Locate the cell with the specified text and output its [x, y] center coordinate. 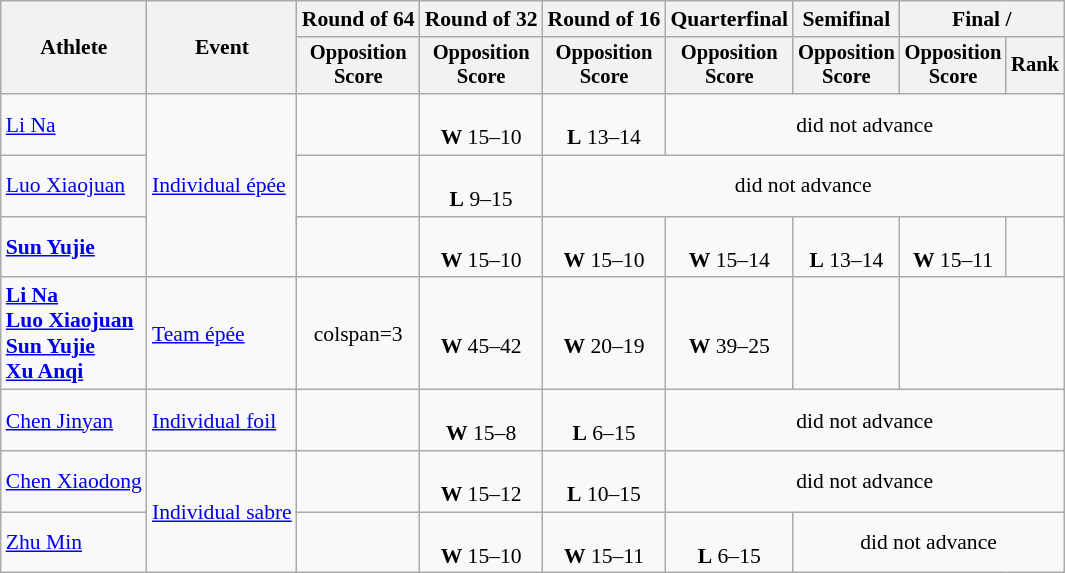
colspan=3 [358, 334]
Li NaLuo XiaojuanSun YujieXu Anqi [74, 334]
W 39–25 [729, 334]
Quarterfinal [729, 19]
Individual sabre [222, 512]
W 45–42 [482, 334]
Round of 16 [604, 19]
Semifinal [846, 19]
L 9–15 [482, 186]
Athlete [74, 48]
L 10–15 [604, 482]
Final / [982, 19]
Chen Jinyan [74, 420]
W 15–14 [729, 248]
Individual épée [222, 186]
W 20–19 [604, 334]
Round of 32 [482, 19]
Luo Xiaojuan [74, 186]
Chen Xiaodong [74, 482]
Round of 64 [358, 19]
Event [222, 48]
Sun Yujie [74, 248]
Zhu Min [74, 542]
W 15–8 [482, 420]
Li Na [74, 124]
Rank [1035, 66]
Individual foil [222, 420]
Team épée [222, 334]
W 15–12 [482, 482]
